Scan for the cell matching the given text and deliver its [x, y] coordinate at center. 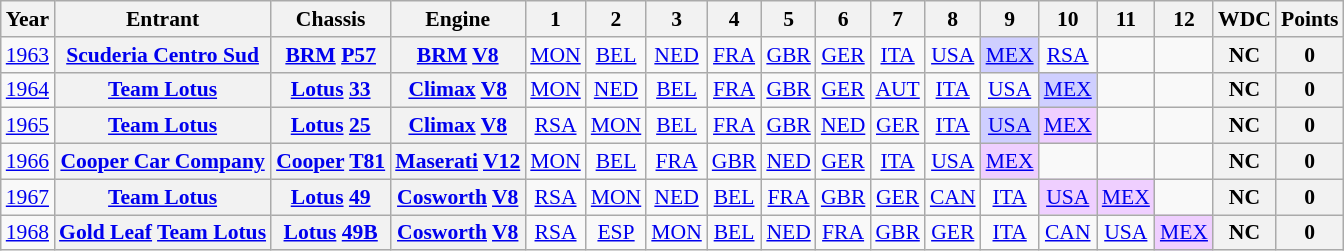
Cooper Car Company [162, 162]
3 [676, 19]
1 [556, 19]
AUT [898, 90]
Cooper T81 [330, 162]
Points [1310, 19]
8 [953, 19]
Maserati V12 [458, 162]
WDC [1244, 19]
Entrant [162, 19]
6 [844, 19]
5 [788, 19]
10 [1068, 19]
1966 [28, 162]
7 [898, 19]
1963 [28, 55]
Lotus 49B [330, 233]
Engine [458, 19]
1968 [28, 233]
1964 [28, 90]
1967 [28, 197]
1965 [28, 126]
Lotus 49 [330, 197]
2 [616, 19]
BRM P57 [330, 55]
12 [1184, 19]
11 [1126, 19]
Year [28, 19]
Lotus 33 [330, 90]
Scuderia Centro Sud [162, 55]
Lotus 25 [330, 126]
BRM V8 [458, 55]
Chassis [330, 19]
9 [1010, 19]
4 [734, 19]
ESP [616, 233]
Gold Leaf Team Lotus [162, 233]
